Provide the (X, Y) coordinate of the cell's center where the given text is located.  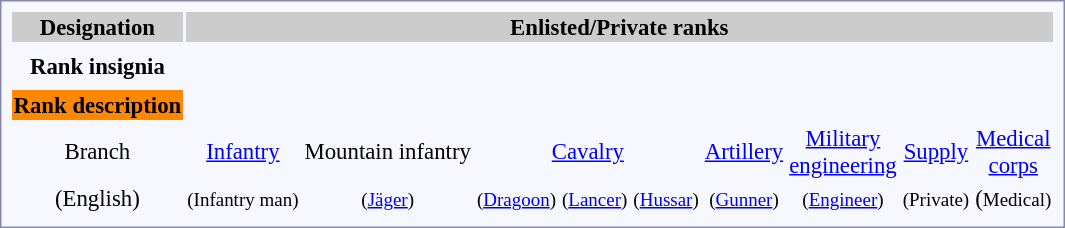
(Engineer) (844, 198)
Supply (936, 152)
Infantry (243, 152)
(Lancer) (594, 198)
(English) (98, 198)
Enlisted/Private ranks (620, 27)
(Infantry man) (243, 198)
Designation (98, 27)
Branch (98, 152)
Medicalcorps (1014, 152)
Militaryengineering (844, 152)
(Hussar) (666, 198)
Rank insignia (98, 66)
(Private) (936, 198)
Mountain infantry (388, 152)
Artillery (744, 152)
(Medical) (1014, 198)
(Dragoon) (516, 198)
(Jäger) (388, 198)
Rank description (98, 105)
Cavalry (588, 152)
(Gunner) (744, 198)
